Provide the (X, Y) coordinate of the cell's center where the given text is located.  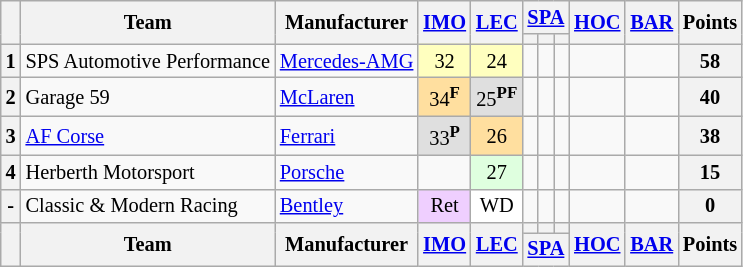
33P (444, 136)
1 (11, 61)
38 (710, 136)
2 (11, 96)
0 (710, 206)
SPS Automotive Performance (148, 61)
Ret (444, 206)
Bentley (346, 206)
AF Corse (148, 136)
Garage 59 (148, 96)
WD (497, 206)
Herberth Motorsport (148, 172)
34F (444, 96)
Ferrari (346, 136)
24 (497, 61)
- (11, 206)
Classic & Modern Racing (148, 206)
32 (444, 61)
58 (710, 61)
40 (710, 96)
Porsche (346, 172)
27 (497, 172)
26 (497, 136)
15 (710, 172)
McLaren (346, 96)
4 (11, 172)
Mercedes-AMG (346, 61)
25PF (497, 96)
3 (11, 136)
